Provide the (X, Y) coordinate of the cell's center where the given text is located.  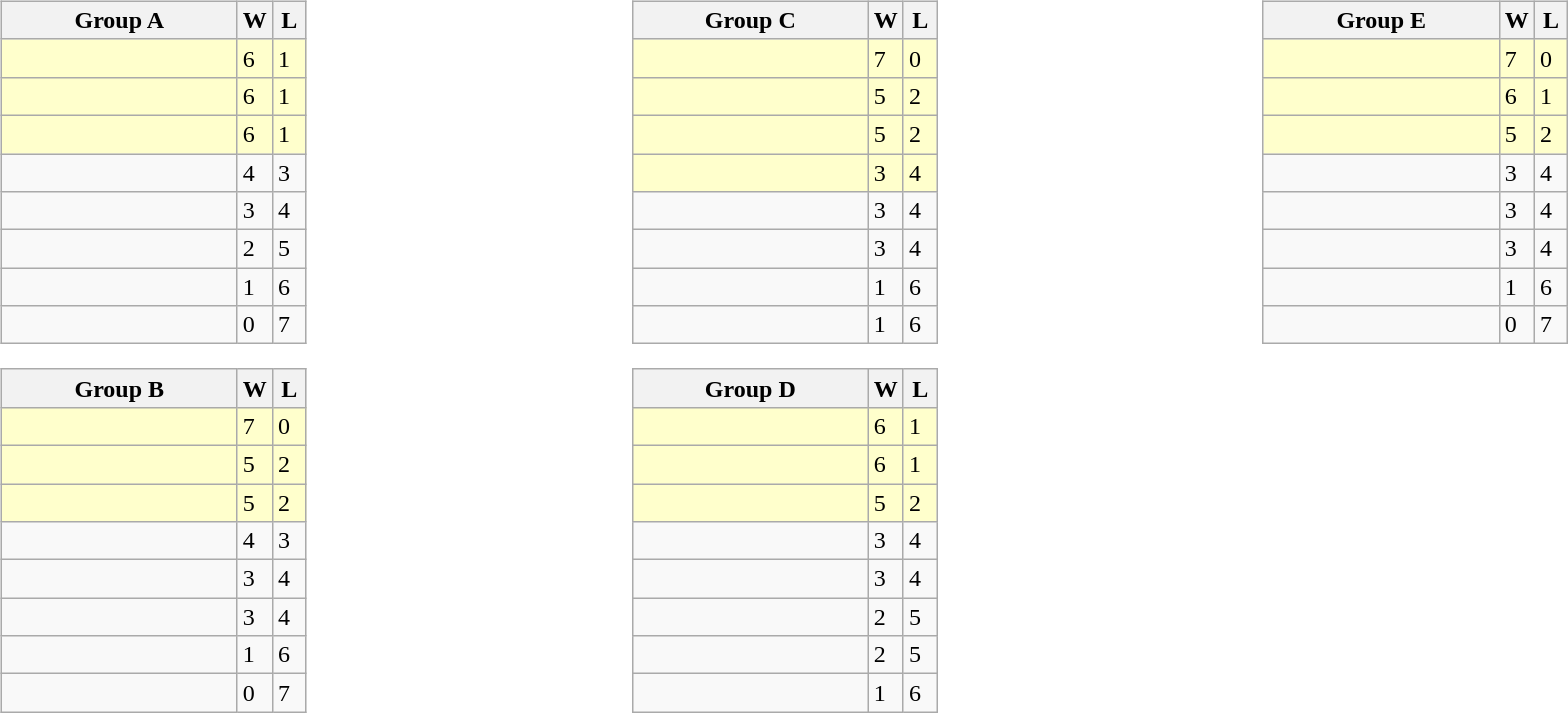
Group B (119, 388)
Group A (119, 20)
Group C (750, 20)
Group D (750, 388)
Group E (1381, 20)
